Determine the [X, Y] coordinate at the center of the cell enclosing the given text.  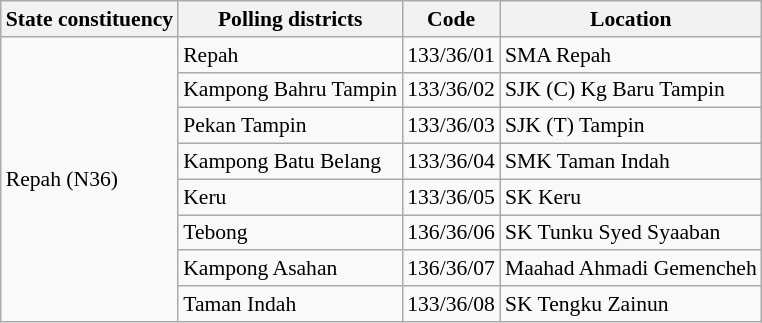
Maahad Ahmadi Gemencheh [631, 269]
Keru [290, 197]
133/36/05 [451, 197]
SK Tengku Zainun [631, 304]
133/36/02 [451, 90]
133/36/04 [451, 162]
Taman Indah [290, 304]
Code [451, 19]
SMK Taman Indah [631, 162]
SK Keru [631, 197]
SJK (T) Tampin [631, 126]
136/36/06 [451, 233]
State constituency [90, 19]
Kampong Asahan [290, 269]
Polling districts [290, 19]
Tebong [290, 233]
Pekan Tampin [290, 126]
Kampong Bahru Tampin [290, 90]
133/36/03 [451, 126]
SMA Repah [631, 55]
133/36/08 [451, 304]
136/36/07 [451, 269]
SJK (C) Kg Baru Tampin [631, 90]
Kampong Batu Belang [290, 162]
SK Tunku Syed Syaaban [631, 233]
Repah [290, 55]
133/36/01 [451, 55]
Location [631, 19]
Repah (N36) [90, 180]
